Search for the cell housing the specified text and yield its [X, Y] center coordinate. 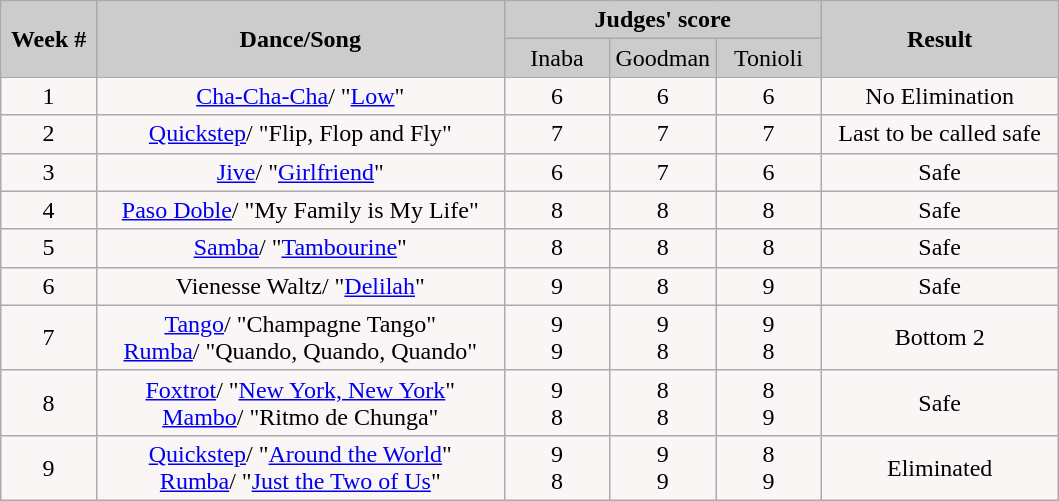
2 [49, 134]
Bottom 2 [940, 338]
88 [663, 402]
Tango/ "Champagne Tango"Rumba/ "Quando, Quando, Quando" [300, 338]
Quickstep/ "Around the World"Rumba/ "Just the Two of Us" [300, 468]
Goodman [663, 58]
Quickstep/ "Flip, Flop and Fly" [300, 134]
3 [49, 172]
Last to be called safe [940, 134]
Paso Doble/ "My Family is My Life" [300, 210]
Judges' score [662, 20]
5 [49, 248]
Vienesse Waltz/ "Delilah" [300, 286]
Tonioli [769, 58]
No Elimination [940, 96]
Cha-Cha-Cha/ "Low" [300, 96]
4 [49, 210]
Week # [49, 39]
Samba/ "Tambourine" [300, 248]
Jive/ "Girlfriend" [300, 172]
Result [940, 39]
Foxtrot/ "New York, New York"Mambo/ "Ritmo de Chunga" [300, 402]
Inaba [557, 58]
1 [49, 96]
Dance/Song [300, 39]
Eliminated [940, 468]
